From the cell containing the given text, extract its center point as (X, Y) coordinate. 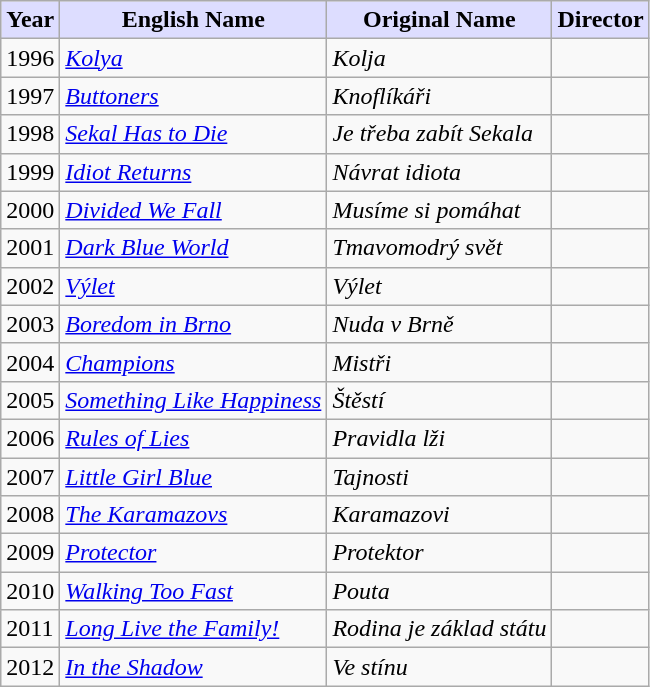
Návrat idiota (440, 172)
Little Girl Blue (194, 477)
Something Like Happiness (194, 400)
2002 (30, 286)
Kolja (440, 58)
The Karamazovs (194, 515)
Ve stínu (440, 667)
Champions (194, 362)
Protektor (440, 553)
Tmavomodrý svět (440, 248)
Protector (194, 553)
2010 (30, 591)
2000 (30, 210)
English Name (194, 20)
1996 (30, 58)
2001 (30, 248)
Director (600, 20)
Je třeba zabít Sekala (440, 134)
1997 (30, 96)
Walking Too Fast (194, 591)
2007 (30, 477)
Rules of Lies (194, 438)
2009 (30, 553)
2005 (30, 400)
2011 (30, 629)
Musíme si pomáhat (440, 210)
2006 (30, 438)
2004 (30, 362)
2003 (30, 324)
Dark Blue World (194, 248)
Boredom in Brno (194, 324)
2008 (30, 515)
2012 (30, 667)
Karamazovi (440, 515)
Divided We Fall (194, 210)
Tajnosti (440, 477)
Knoflíkáři (440, 96)
1999 (30, 172)
Mistři (440, 362)
Štěstí (440, 400)
Sekal Has to Die (194, 134)
Year (30, 20)
Original Name (440, 20)
In the Shadow (194, 667)
Kolya (194, 58)
Long Live the Family! (194, 629)
Buttoners (194, 96)
Rodina je základ státu (440, 629)
Pouta (440, 591)
Pravidla lži (440, 438)
Nuda v Brně (440, 324)
1998 (30, 134)
Idiot Returns (194, 172)
